From the cell containing the given text, extract its center point as [x, y] coordinate. 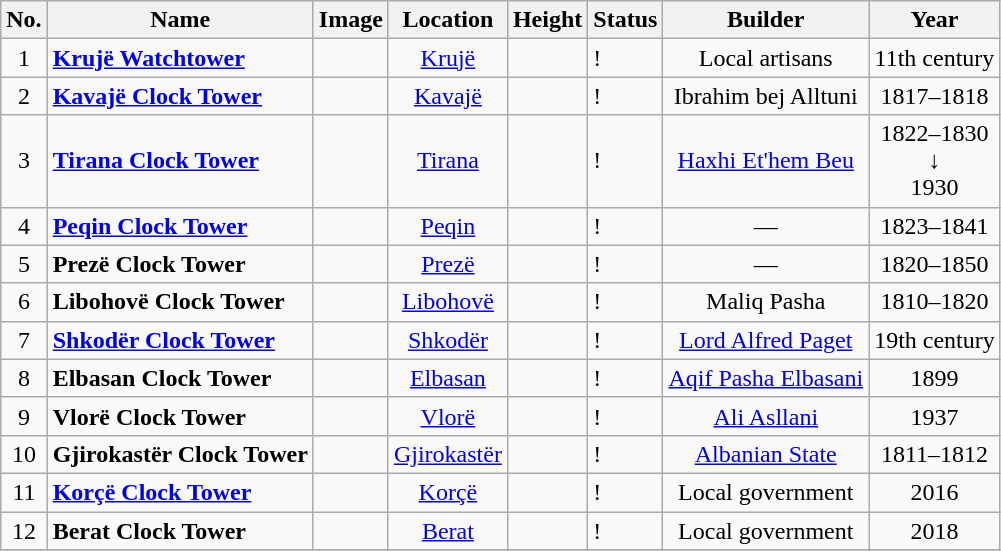
Korçë [448, 492]
1937 [935, 416]
Builder [766, 20]
Vlorë [448, 416]
Krujë [448, 58]
Prezë Clock Tower [180, 264]
Peqin [448, 226]
Elbasan Clock Tower [180, 378]
2 [24, 96]
Shkodër Clock Tower [180, 340]
Peqin Clock Tower [180, 226]
Shkodër [448, 340]
2018 [935, 531]
12 [24, 531]
8 [24, 378]
1 [24, 58]
Aqif Pasha Elbasani [766, 378]
Libohovë [448, 302]
1817–1818 [935, 96]
Ali Asllani [766, 416]
1823–1841 [935, 226]
1820–1850 [935, 264]
Kavajë Clock Tower [180, 96]
Ibrahim bej Alltuni [766, 96]
Vlorë Clock Tower [180, 416]
Tirana [448, 161]
11 [24, 492]
Name [180, 20]
Haxhi Et'hem Beu [766, 161]
Year [935, 20]
Korçë Clock Tower [180, 492]
No. [24, 20]
Location [448, 20]
Gjirokastër [448, 454]
11th century [935, 58]
Tirana Clock Tower [180, 161]
Maliq Pasha [766, 302]
Image [350, 20]
4 [24, 226]
3 [24, 161]
19th century [935, 340]
Berat Clock Tower [180, 531]
Kavajë [448, 96]
Height [547, 20]
1899 [935, 378]
5 [24, 264]
Prezë [448, 264]
7 [24, 340]
2016 [935, 492]
Gjirokastër Clock Tower [180, 454]
Local artisans [766, 58]
Lord Alfred Paget [766, 340]
Status [626, 20]
Berat [448, 531]
1810–1820 [935, 302]
1822–1830↓1930 [935, 161]
10 [24, 454]
Libohovë Clock Tower [180, 302]
1811–1812 [935, 454]
Krujë Watchtower [180, 58]
Albanian State [766, 454]
9 [24, 416]
6 [24, 302]
Elbasan [448, 378]
